For the text-containing cell, return its midpoint in [x, y] coordinate format. 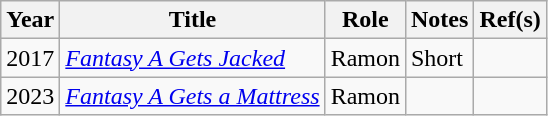
Title [192, 20]
Notes [439, 20]
Short [439, 58]
Year [30, 20]
Fantasy A Gets Jacked [192, 58]
Ref(s) [510, 20]
Fantasy A Gets a Mattress [192, 96]
2017 [30, 58]
Role [365, 20]
2023 [30, 96]
